Search for the cell housing the specified text and yield its [x, y] center coordinate. 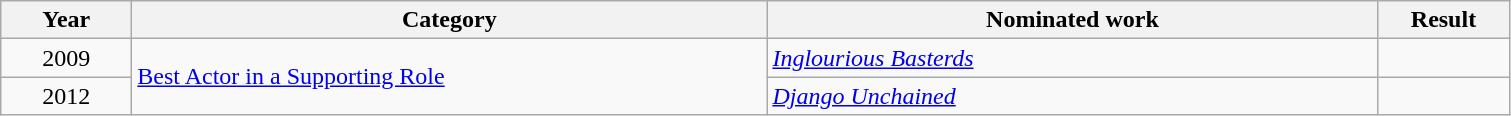
Result [1444, 20]
Nominated work [1072, 20]
Category [450, 20]
2009 [66, 58]
Django Unchained [1072, 96]
Inglourious Basterds [1072, 58]
2012 [66, 96]
Best Actor in a Supporting Role [450, 77]
Year [66, 20]
